For the text-containing cell, return its midpoint in (x, y) coordinate format. 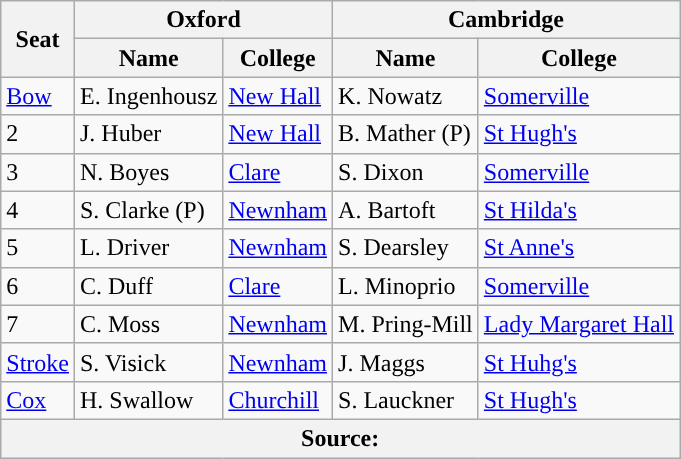
N. Boyes (148, 172)
A. Bartoft (406, 210)
H. Swallow (148, 400)
E. Ingenhousz (148, 96)
Seat (38, 39)
L. Driver (148, 248)
3 (38, 172)
Oxford (203, 20)
Churchill (278, 400)
Source: (340, 438)
Lady Margaret Hall (578, 324)
S. Clarke (P) (148, 210)
K. Nowatz (406, 96)
S. Visick (148, 362)
Cambridge (506, 20)
5 (38, 248)
L. Minoprio (406, 286)
St Hilda's (578, 210)
7 (38, 324)
S. Dixon (406, 172)
St Huhg's (578, 362)
J. Huber (148, 134)
Cox (38, 400)
B. Mather (P) (406, 134)
4 (38, 210)
S. Lauckner (406, 400)
6 (38, 286)
J. Maggs (406, 362)
C. Duff (148, 286)
2 (38, 134)
Bow (38, 96)
S. Dearsley (406, 248)
Stroke (38, 362)
St Anne's (578, 248)
M. Pring-Mill (406, 324)
C. Moss (148, 324)
